Search for the cell housing the specified text and yield its (x, y) center coordinate. 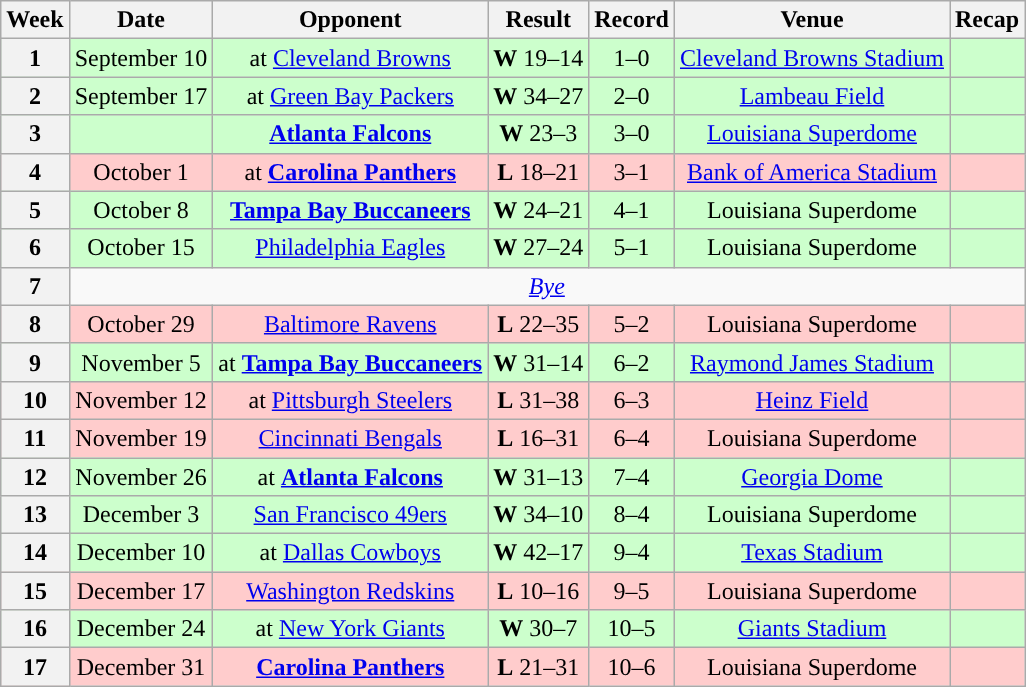
5–2 (632, 324)
Cleveland Browns Stadium (812, 58)
13 (35, 515)
12 (35, 477)
San Francisco 49ers (350, 515)
Opponent (350, 20)
Raymond James Stadium (812, 362)
W 31–13 (538, 477)
8 (35, 324)
October 8 (141, 210)
15 (35, 591)
at Tampa Bay Buccaneers (350, 362)
3–0 (632, 134)
1 (35, 58)
5–1 (632, 248)
7 (35, 286)
Tampa Bay Buccaneers (350, 210)
December 3 (141, 515)
8–4 (632, 515)
November 19 (141, 438)
W 31–14 (538, 362)
Venue (812, 20)
October 15 (141, 248)
Georgia Dome (812, 477)
9–5 (632, 591)
W 23–3 (538, 134)
Record (632, 20)
2 (35, 96)
7–4 (632, 477)
2–0 (632, 96)
Week (35, 20)
October 29 (141, 324)
L 31–38 (538, 400)
December 17 (141, 591)
at Atlanta Falcons (350, 477)
6–2 (632, 362)
3–1 (632, 172)
14 (35, 553)
November 5 (141, 362)
Philadelphia Eagles (350, 248)
L 16–31 (538, 438)
10 (35, 400)
Result (538, 20)
November 12 (141, 400)
at Pittsburgh Steelers (350, 400)
W 34–27 (538, 96)
Baltimore Ravens (350, 324)
December 24 (141, 629)
L 22–35 (538, 324)
Giants Stadium (812, 629)
December 10 (141, 553)
Bank of America Stadium (812, 172)
3 (35, 134)
at Green Bay Packers (350, 96)
Recap (988, 20)
September 10 (141, 58)
W 24–21 (538, 210)
November 26 (141, 477)
Date (141, 20)
4 (35, 172)
W 30–7 (538, 629)
Lambeau Field (812, 96)
Atlanta Falcons (350, 134)
9 (35, 362)
at New York Giants (350, 629)
Cincinnati Bengals (350, 438)
Heinz Field (812, 400)
October 1 (141, 172)
Bye (546, 286)
Carolina Panthers (350, 667)
L 10–16 (538, 591)
at Dallas Cowboys (350, 553)
10–5 (632, 629)
September 17 (141, 96)
11 (35, 438)
4–1 (632, 210)
W 42–17 (538, 553)
1–0 (632, 58)
6–4 (632, 438)
9–4 (632, 553)
L 21–31 (538, 667)
17 (35, 667)
16 (35, 629)
at Cleveland Browns (350, 58)
December 31 (141, 667)
6–3 (632, 400)
W 27–24 (538, 248)
5 (35, 210)
Washington Redskins (350, 591)
10–6 (632, 667)
L 18–21 (538, 172)
Texas Stadium (812, 553)
at Carolina Panthers (350, 172)
W 19–14 (538, 58)
W 34–10 (538, 515)
6 (35, 248)
